Scan for the cell matching the given text and deliver its [x, y] coordinate at center. 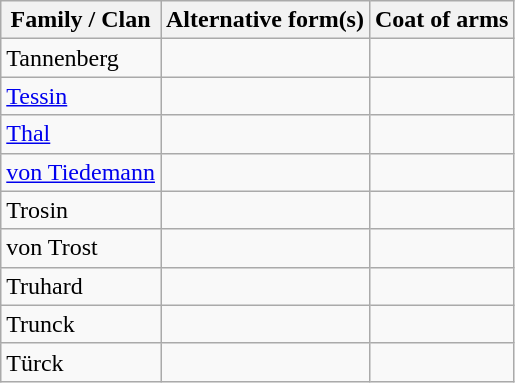
Trosin [81, 210]
Tannenberg [81, 58]
Trunck [81, 324]
von Tiedemann [81, 172]
Türck [81, 362]
Truhard [81, 286]
Tessin [81, 96]
Family / Clan [81, 20]
Thal [81, 134]
Alternative form(s) [264, 20]
Coat of arms [441, 20]
von Trost [81, 248]
